Determine the [X, Y] coordinate at the center of the cell enclosing the given text.  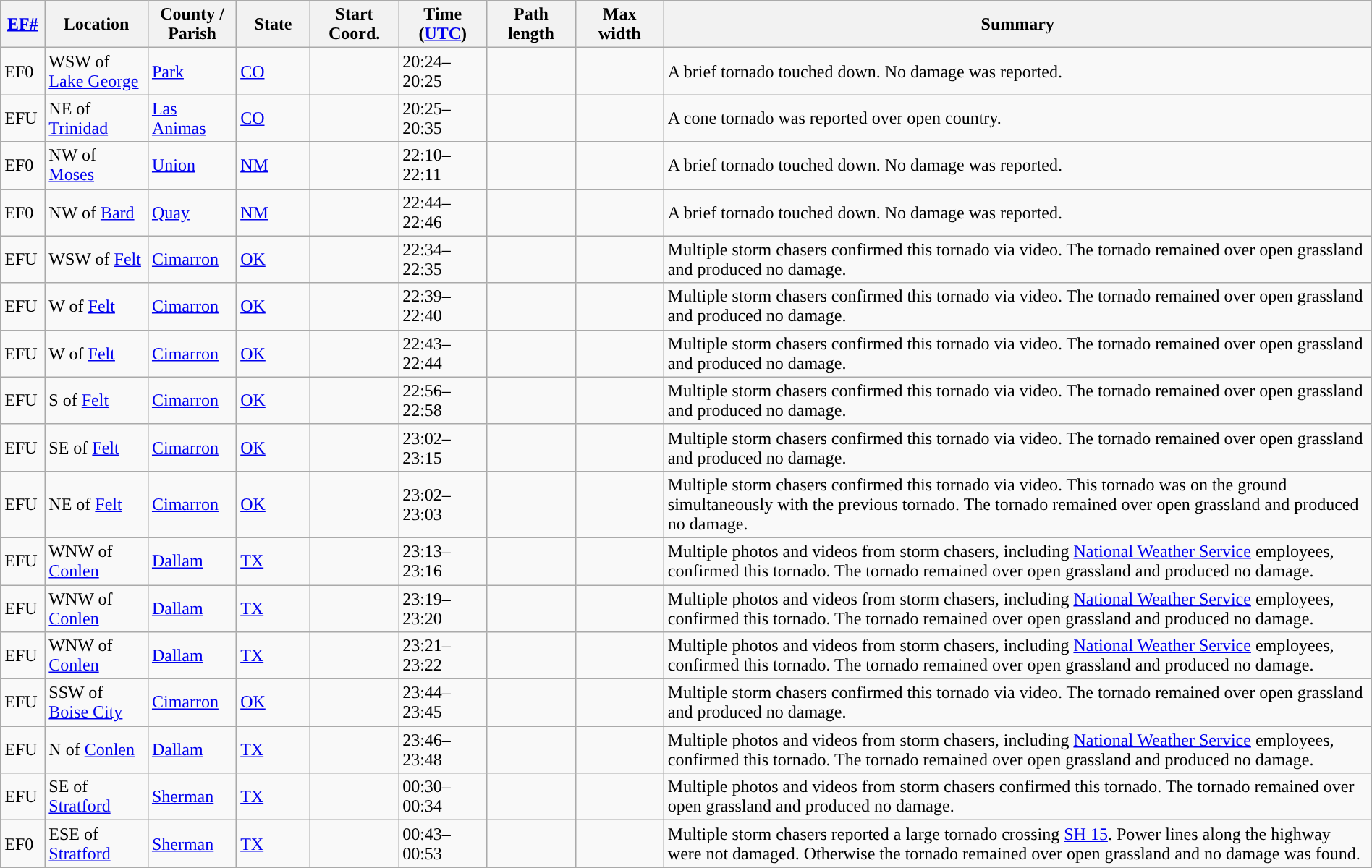
23:19–23:20 [443, 608]
Union [192, 165]
Las Animas [192, 119]
22:43–22:44 [443, 353]
NW of Moses [97, 165]
Summary [1017, 25]
WSW of Felt [97, 259]
22:34–22:35 [443, 259]
23:44–23:45 [443, 703]
EF# [23, 25]
Multiple photos and videos from storm chasers confirmed this tornado. The tornado remained over open grassland and produced no damage. [1017, 797]
Start Coord. [354, 25]
WSW of Lake George [97, 71]
00:30–00:34 [443, 797]
Location [97, 25]
23:02–23:03 [443, 504]
22:10–22:11 [443, 165]
Max width [619, 25]
Quay [192, 213]
20:25–20:35 [443, 119]
20:24–20:25 [443, 71]
NW of Bard [97, 213]
00:43–00:53 [443, 843]
State [274, 25]
SSW of Boise City [97, 703]
NE of Felt [97, 504]
22:39–22:40 [443, 307]
SE of Felt [97, 447]
23:13–23:16 [443, 561]
Path length [531, 25]
County / Parish [192, 25]
N of Conlen [97, 749]
22:44–22:46 [443, 213]
S of Felt [97, 401]
Time (UTC) [443, 25]
A cone tornado was reported over open country. [1017, 119]
22:56–22:58 [443, 401]
Park [192, 71]
23:21–23:22 [443, 655]
SE of Stratford [97, 797]
23:46–23:48 [443, 749]
NE of Trinidad [97, 119]
23:02–23:15 [443, 447]
ESE of Stratford [97, 843]
